Capture the cell that displays the provided text and extract its [X, Y] central coordinate. 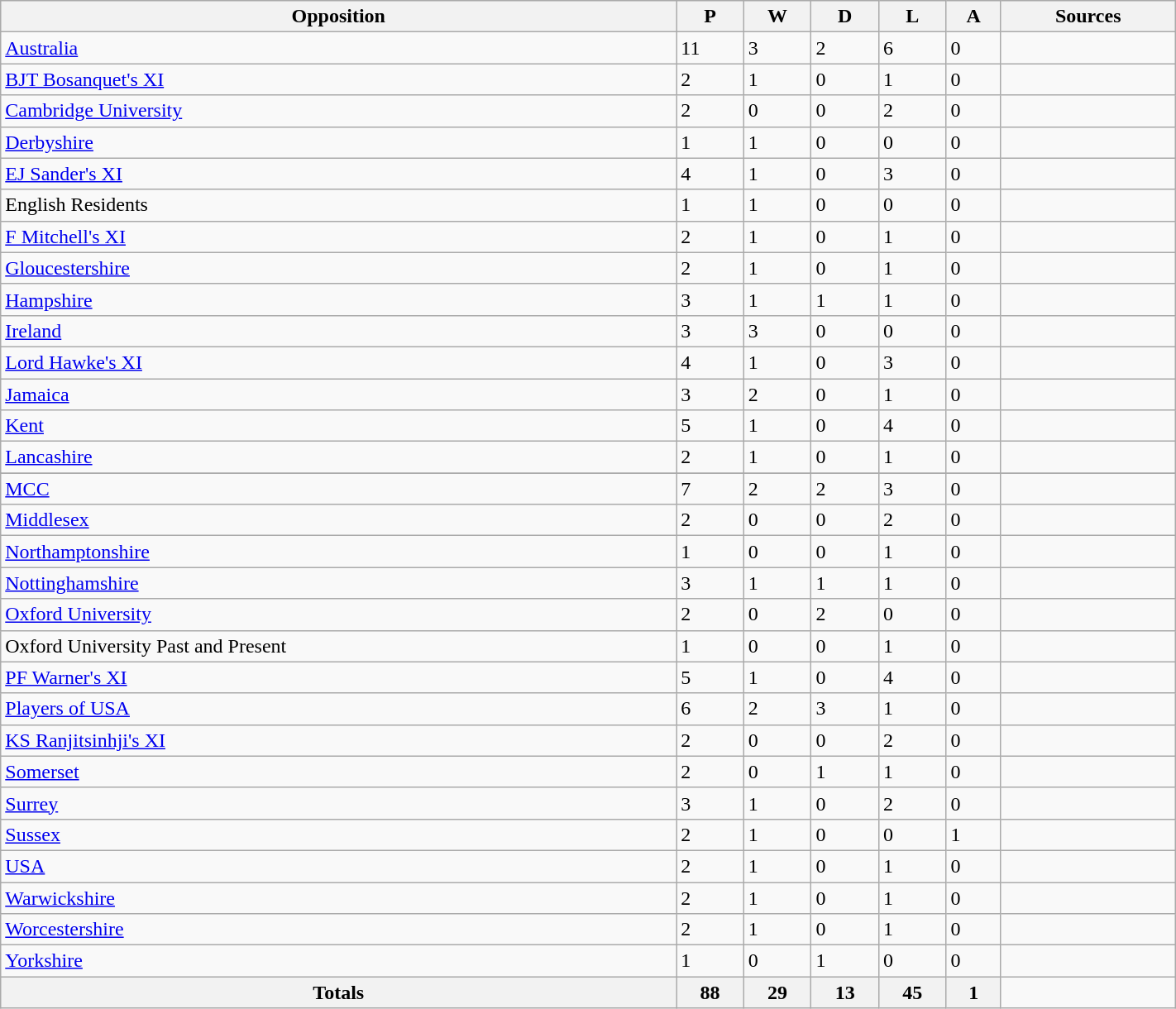
Lord Hawke's XI [339, 362]
Players of USA [339, 709]
PF Warner's XI [339, 677]
29 [777, 992]
P [710, 17]
English Residents [339, 205]
Jamaica [339, 395]
Australia [339, 48]
Derbyshire [339, 142]
Totals [339, 992]
Hampshire [339, 299]
USA [339, 866]
Oxford University Past and Present [339, 646]
Oxford University [339, 614]
45 [912, 992]
KS Ranjitsinhji's XI [339, 740]
88 [710, 992]
A [973, 17]
Yorkshire [339, 961]
Worcestershire [339, 930]
Northamptonshire [339, 552]
Sources [1088, 17]
BJT Bosanquet's XI [339, 79]
Gloucestershire [339, 268]
Sussex [339, 834]
Middlesex [339, 520]
EJ Sander's XI [339, 174]
MCC [339, 489]
Surrey [339, 803]
D [845, 17]
Cambridge University [339, 111]
W [777, 17]
Lancashire [339, 457]
Kent [339, 426]
Ireland [339, 331]
L [912, 17]
Somerset [339, 772]
Warwickshire [339, 897]
Opposition [339, 17]
F Mitchell's XI [339, 237]
13 [845, 992]
11 [710, 48]
Nottinghamshire [339, 583]
7 [710, 489]
